Detect which cell encompasses the target text, then output its [x, y] center coordinate. 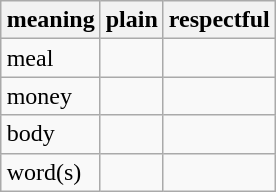
money [50, 96]
meaning [50, 20]
plain [132, 20]
meal [50, 58]
body [50, 134]
word(s) [50, 172]
respectful [219, 20]
